Extract the (x, y) coordinate from the center of the cell holding the provided text.  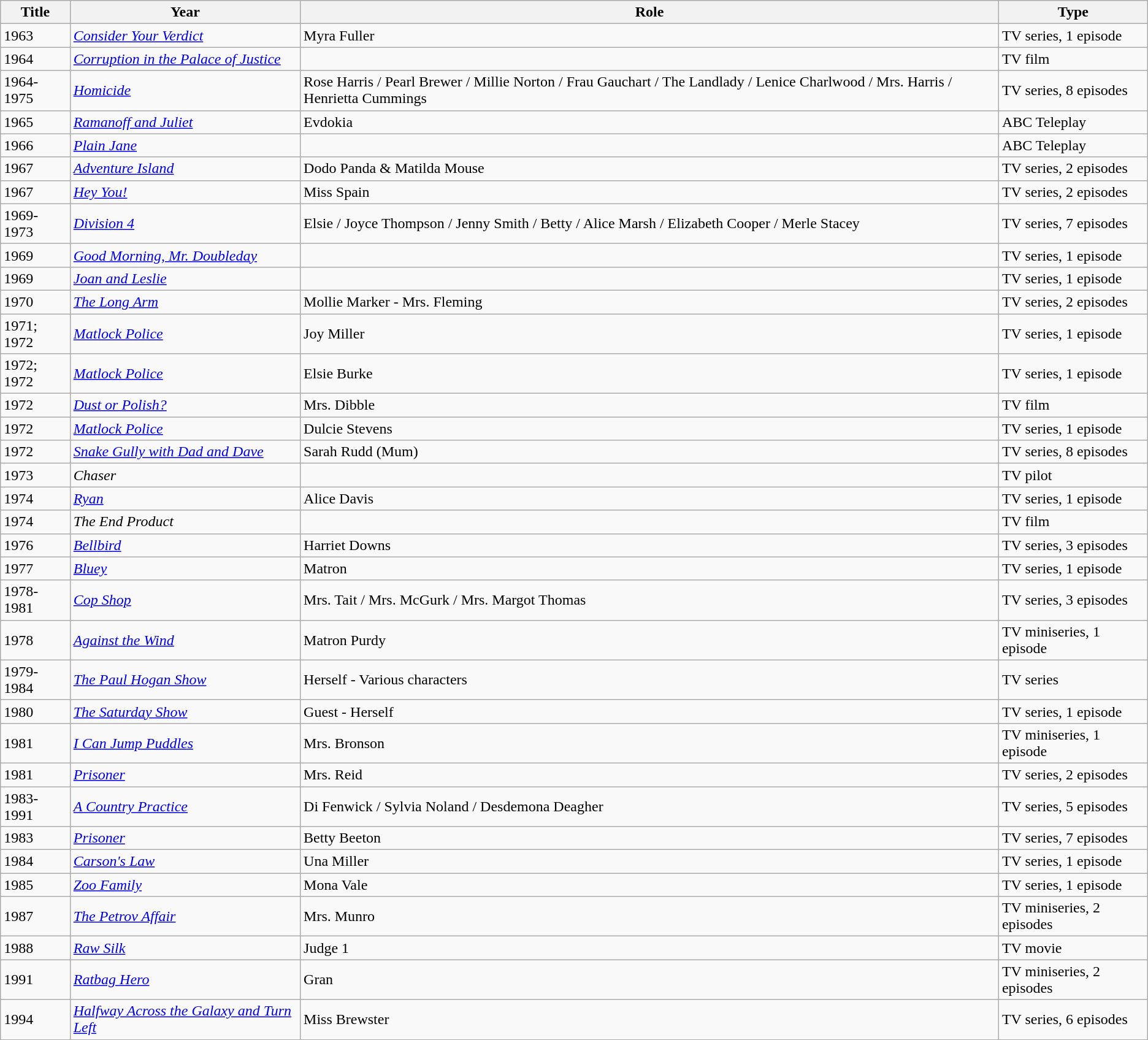
Evdokia (650, 122)
1977 (36, 568)
Harriet Downs (650, 545)
Consider Your Verdict (185, 36)
Miss Spain (650, 192)
The Long Arm (185, 302)
Di Fenwick / Sylvia Noland / Desdemona Deagher (650, 806)
Against the Wind (185, 640)
Cop Shop (185, 600)
Plain Jane (185, 145)
Matron Purdy (650, 640)
Snake Gully with Dad and Dave (185, 452)
1991 (36, 980)
Gran (650, 980)
1979-1984 (36, 679)
Mrs. Bronson (650, 743)
1964 (36, 59)
TV series (1073, 679)
1978-1981 (36, 600)
Raw Silk (185, 948)
Chaser (185, 475)
Division 4 (185, 223)
1988 (36, 948)
TV movie (1073, 948)
TV pilot (1073, 475)
1973 (36, 475)
1984 (36, 862)
Mona Vale (650, 885)
Mrs. Dibble (650, 405)
Mrs. Tait / Mrs. McGurk / Mrs. Margot Thomas (650, 600)
Elsie Burke (650, 374)
Mrs. Munro (650, 916)
Bluey (185, 568)
1994 (36, 1019)
Adventure Island (185, 169)
Zoo Family (185, 885)
Ramanoff and Juliet (185, 122)
Elsie / Joyce Thompson / Jenny Smith / Betty / Alice Marsh / Elizabeth Cooper / Merle Stacey (650, 223)
I Can Jump Puddles (185, 743)
Sarah Rudd (Mum) (650, 452)
Herself - Various characters (650, 679)
Dust or Polish? (185, 405)
1963 (36, 36)
TV series, 6 episodes (1073, 1019)
1969-1973 (36, 223)
Alice Davis (650, 499)
Title (36, 12)
Mrs. Reid (650, 774)
Good Morning, Mr. Doubleday (185, 255)
Hey You! (185, 192)
The Paul Hogan Show (185, 679)
Rose Harris / Pearl Brewer / Millie Norton / Frau Gauchart / The Landlady / Lenice Charlwood / Mrs. Harris / Henrietta Cummings (650, 91)
The Petrov Affair (185, 916)
Guest - Herself (650, 711)
Judge 1 (650, 948)
Mollie Marker - Mrs. Fleming (650, 302)
Joan and Leslie (185, 278)
1976 (36, 545)
Type (1073, 12)
The Saturday Show (185, 711)
Year (185, 12)
1964-1975 (36, 91)
Homicide (185, 91)
1978 (36, 640)
1983 (36, 838)
1970 (36, 302)
Role (650, 12)
Dodo Panda & Matilda Mouse (650, 169)
Corruption in the Palace of Justice (185, 59)
The End Product (185, 522)
1971; 1972 (36, 334)
1987 (36, 916)
Bellbird (185, 545)
Una Miller (650, 862)
1983-1991 (36, 806)
Joy Miller (650, 334)
1985 (36, 885)
Halfway Across the Galaxy and Turn Left (185, 1019)
Betty Beeton (650, 838)
Dulcie Stevens (650, 429)
Carson's Law (185, 862)
Myra Fuller (650, 36)
Miss Brewster (650, 1019)
TV series, 5 episodes (1073, 806)
1966 (36, 145)
Ratbag Hero (185, 980)
A Country Practice (185, 806)
1980 (36, 711)
Matron (650, 568)
1965 (36, 122)
1972; 1972 (36, 374)
Ryan (185, 499)
